Capture the cell that displays the provided text and extract its [X, Y] central coordinate. 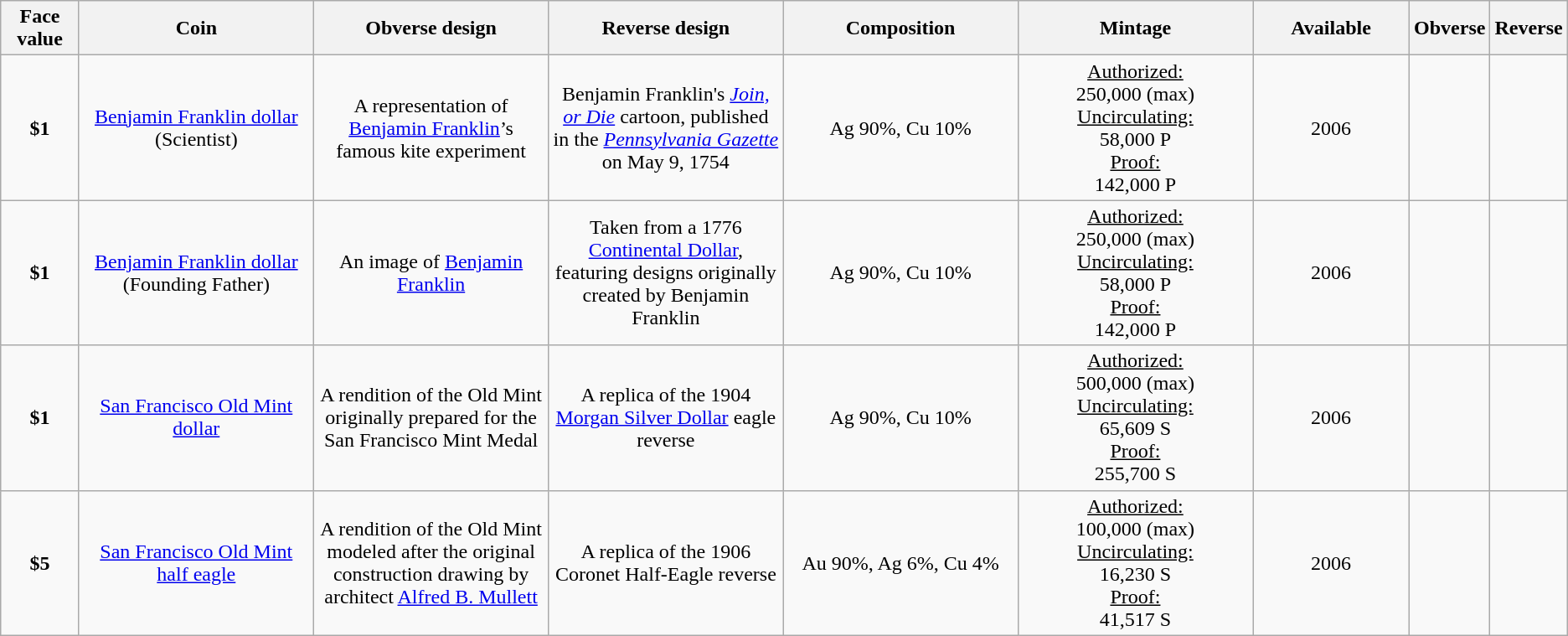
A rendition of the Old Mint originally prepared for the San Francisco Mint Medal [431, 417]
Available [1332, 28]
Authorized:100,000 (max)Uncirculating:16,230 SProof:41,517 S [1135, 563]
Benjamin Franklin dollar (Founding Father) [196, 273]
Taken from a 1776 Continental Dollar, featuring designs originally created by Benjamin Franklin [666, 273]
Obverse [1450, 28]
Authorized:500,000 (max)Uncirculating:65,609 SProof:255,700 S [1135, 417]
Mintage [1135, 28]
San Francisco Old Mint half eagle [196, 563]
Coin [196, 28]
$5 [40, 563]
Benjamin Franklin's Join, or Die cartoon, published in the Pennsylvania Gazette on May 9, 1754 [666, 127]
A representation of Benjamin Franklin’s famous kite experiment [431, 127]
Obverse design [431, 28]
A replica of the 1906 Coronet Half-Eagle reverse [666, 563]
A replica of the 1904 Morgan Silver Dollar eagle reverse [666, 417]
Face value [40, 28]
Au 90%, Ag 6%, Cu 4% [900, 563]
An image of Benjamin Franklin [431, 273]
Composition [900, 28]
Benjamin Franklin dollar (Scientist) [196, 127]
San Francisco Old Mint dollar [196, 417]
Reverse design [666, 28]
A rendition of the Old Mint modeled after the original construction drawing by architect Alfred B. Mullett [431, 563]
Reverse [1529, 28]
